For the text-containing cell, return its midpoint in [X, Y] coordinate format. 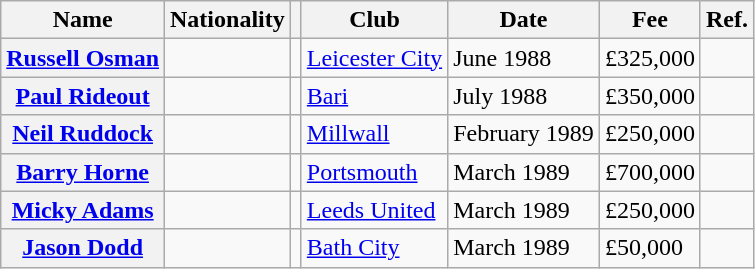
Russell Osman [83, 58]
Millwall [374, 134]
Bath City [374, 248]
£325,000 [650, 58]
Leeds United [374, 210]
Portsmouth [374, 172]
Ref. [726, 20]
June 1988 [524, 58]
£700,000 [650, 172]
Jason Dodd [83, 248]
Barry Horne [83, 172]
£350,000 [650, 96]
July 1988 [524, 96]
Fee [650, 20]
Neil Ruddock [83, 134]
Club [374, 20]
Bari [374, 96]
Date [524, 20]
Nationality [228, 20]
Micky Adams [83, 210]
Leicester City [374, 58]
£50,000 [650, 248]
Paul Rideout [83, 96]
February 1989 [524, 134]
Name [83, 20]
